Capture the cell that displays the provided text and extract its [x, y] central coordinate. 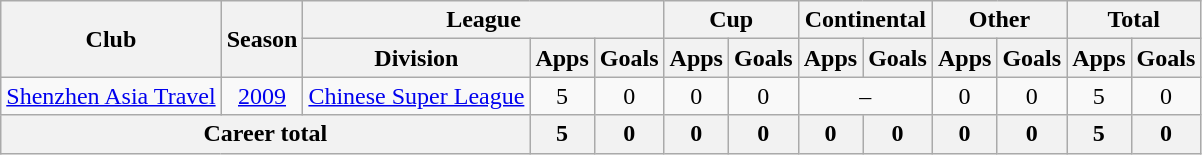
Continental [865, 20]
Shenzhen Asia Travel [111, 96]
Other [999, 20]
Cup [731, 20]
Career total [266, 134]
Chinese Super League [416, 96]
Club [111, 39]
Total [1134, 20]
2009 [262, 96]
League [484, 20]
Division [416, 58]
– [865, 96]
Season [262, 39]
